Determine the (x, y) coordinate at the center of the cell enclosing the given text.  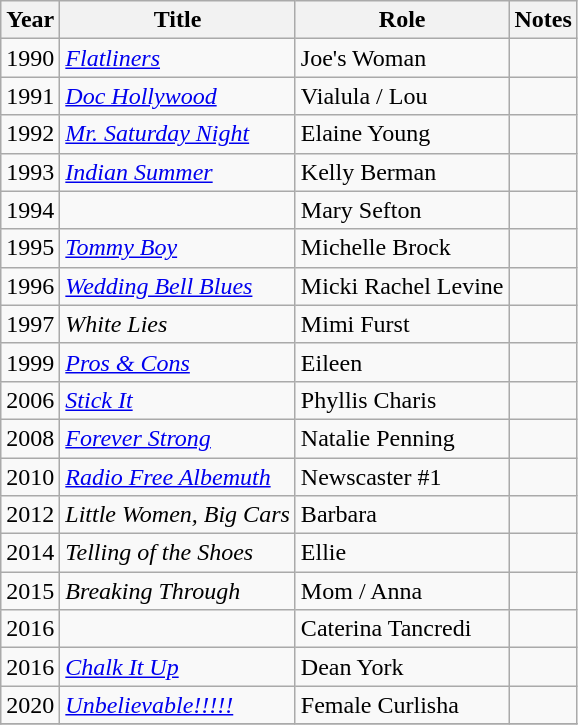
2015 (30, 591)
1996 (30, 286)
Michelle Brock (402, 248)
Title (178, 20)
Forever Strong (178, 438)
Unbelievable!!!!! (178, 705)
Stick It (178, 400)
Flatliners (178, 58)
1999 (30, 362)
Dean York (402, 667)
1991 (30, 96)
Micki Rachel Levine (402, 286)
Breaking Through (178, 591)
Mary Sefton (402, 210)
2020 (30, 705)
1993 (30, 172)
Role (402, 20)
2014 (30, 553)
2010 (30, 477)
Female Curlisha (402, 705)
Notes (543, 20)
Mom / Anna (402, 591)
Vialula / Lou (402, 96)
1990 (30, 58)
Doc Hollywood (178, 96)
1994 (30, 210)
1995 (30, 248)
2008 (30, 438)
2012 (30, 515)
1997 (30, 324)
Chalk It Up (178, 667)
1992 (30, 134)
Natalie Penning (402, 438)
Mr. Saturday Night (178, 134)
Mimi Furst (402, 324)
Kelly Berman (402, 172)
Phyllis Charis (402, 400)
Radio Free Albemuth (178, 477)
Telling of the Shoes (178, 553)
Indian Summer (178, 172)
Newscaster #1 (402, 477)
Ellie (402, 553)
Year (30, 20)
Elaine Young (402, 134)
Wedding Bell Blues (178, 286)
Caterina Tancredi (402, 629)
Pros & Cons (178, 362)
White Lies (178, 324)
2006 (30, 400)
Eileen (402, 362)
Tommy Boy (178, 248)
Little Women, Big Cars (178, 515)
Barbara (402, 515)
Joe's Woman (402, 58)
